Return [x, y] of the center of cell containing provided text 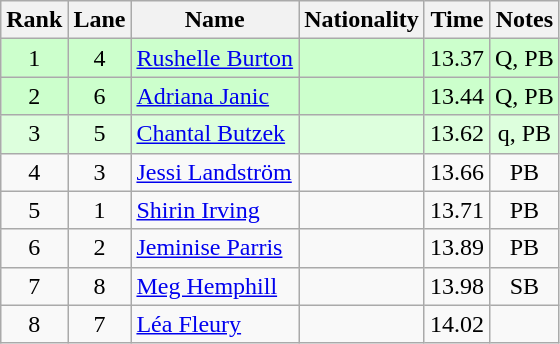
13.98 [456, 286]
Rank [34, 20]
13.44 [456, 96]
SB [524, 286]
Rushelle Burton [215, 58]
Lane [100, 20]
Time [456, 20]
Meg Hemphill [215, 286]
Notes [524, 20]
13.89 [456, 248]
14.02 [456, 324]
q, PB [524, 134]
Jeminise Parris [215, 248]
Nationality [362, 20]
Chantal Butzek [215, 134]
13.37 [456, 58]
Léa Fleury [215, 324]
13.66 [456, 172]
Shirin Irving [215, 210]
13.62 [456, 134]
Adriana Janic [215, 96]
13.71 [456, 210]
Name [215, 20]
Jessi Landström [215, 172]
